For the text-containing cell, return its midpoint in (x, y) coordinate format. 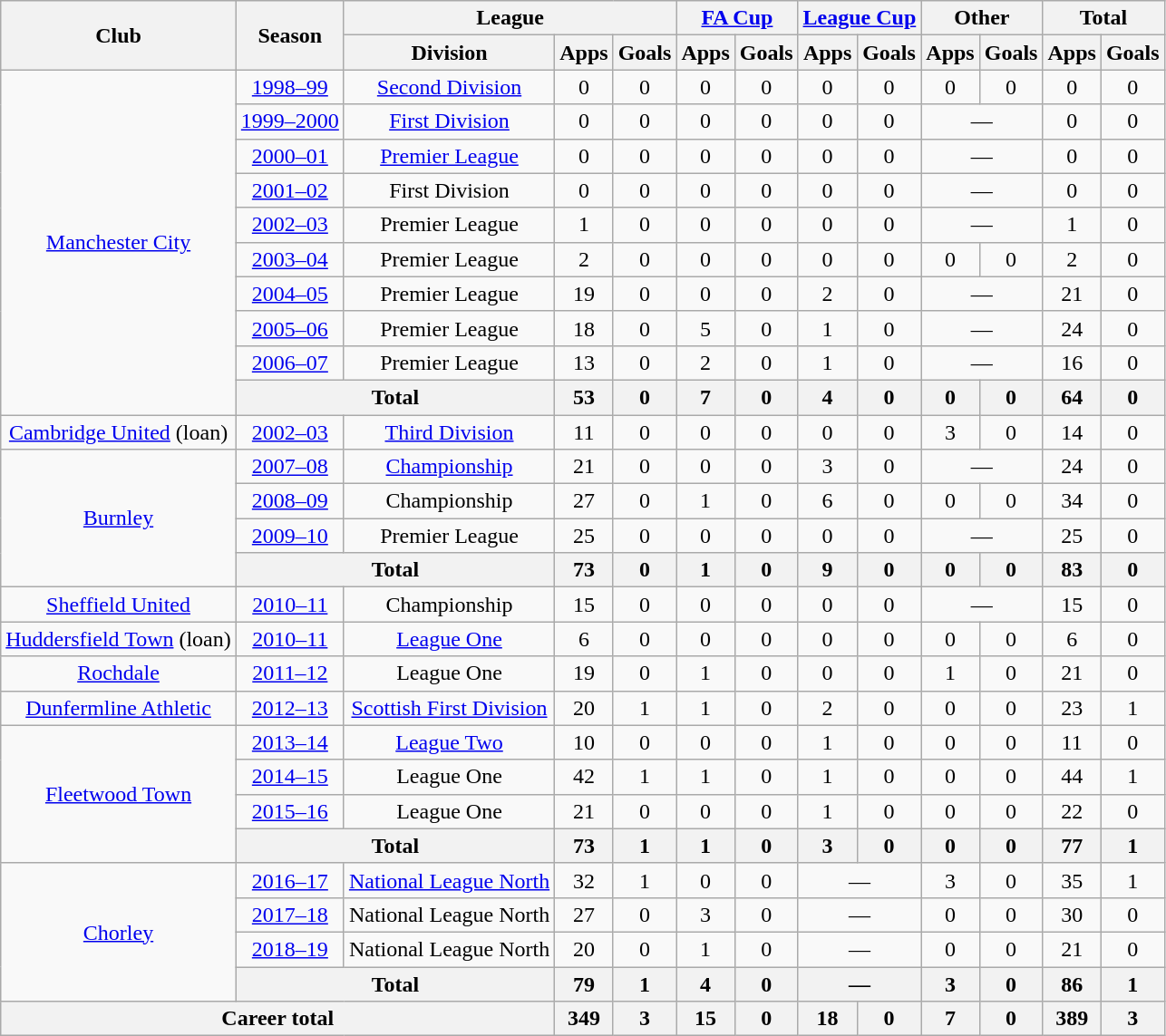
32 (584, 880)
Chorley (119, 932)
22 (1072, 811)
2009–10 (290, 536)
Season (290, 35)
2000–01 (290, 156)
53 (584, 397)
League (510, 18)
83 (1072, 570)
Scottish First Division (449, 708)
2013–14 (290, 742)
Fleetwood Town (119, 794)
9 (827, 570)
2008–09 (290, 501)
2015–16 (290, 811)
2003–04 (290, 259)
Second Division (449, 87)
2014–15 (290, 777)
2011–12 (290, 673)
2007–08 (290, 467)
13 (584, 363)
Cambridge United (loan) (119, 432)
23 (1072, 708)
349 (584, 1019)
Career total (277, 1019)
Other (982, 18)
35 (1072, 880)
1998–99 (290, 87)
Club (119, 35)
5 (705, 328)
86 (1072, 983)
Rochdale (119, 673)
10 (584, 742)
42 (584, 777)
2001–02 (290, 190)
389 (1072, 1019)
Dunfermline Athletic (119, 708)
League Cup (860, 18)
2017–18 (290, 915)
2006–07 (290, 363)
Huddersfield Town (loan) (119, 639)
Division (449, 53)
14 (1072, 432)
64 (1072, 397)
79 (584, 983)
2005–06 (290, 328)
Manchester City (119, 243)
FA Cup (737, 18)
2004–05 (290, 294)
League Two (449, 742)
34 (1072, 501)
2018–19 (290, 949)
30 (1072, 915)
44 (1072, 777)
77 (1072, 846)
2016–17 (290, 880)
Burnley (119, 518)
Third Division (449, 432)
2012–13 (290, 708)
16 (1072, 363)
1999–2000 (290, 121)
Sheffield United (119, 605)
